Search for the cell housing the specified text and yield its [x, y] center coordinate. 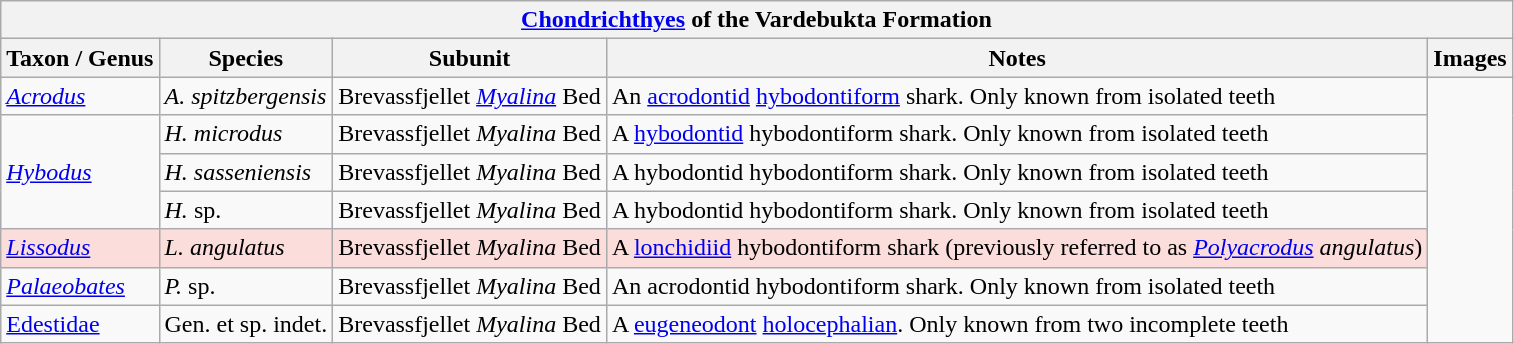
Taxon / Genus [80, 58]
A lonchidiid hybodontiform shark (previously referred to as Polyacrodus angulatus) [1016, 248]
Gen. et sp. indet. [246, 324]
Edestidae [80, 324]
Hybodus [80, 172]
Notes [1016, 58]
Images [1470, 58]
Species [246, 58]
Acrodus [80, 96]
Palaeobates [80, 286]
Subunit [470, 58]
H. sasseniensis [246, 172]
P. sp. [246, 286]
A eugeneodont holocephalian. Only known from two incomplete teeth [1016, 324]
H. microdus [246, 134]
Lissodus [80, 248]
A. spitzbergensis [246, 96]
Chondrichthyes of the Vardebukta Formation [756, 20]
H. sp. [246, 210]
L. angulatus [246, 248]
